Identify which cell holds the provided text, then report its (X, Y) central coordinate. 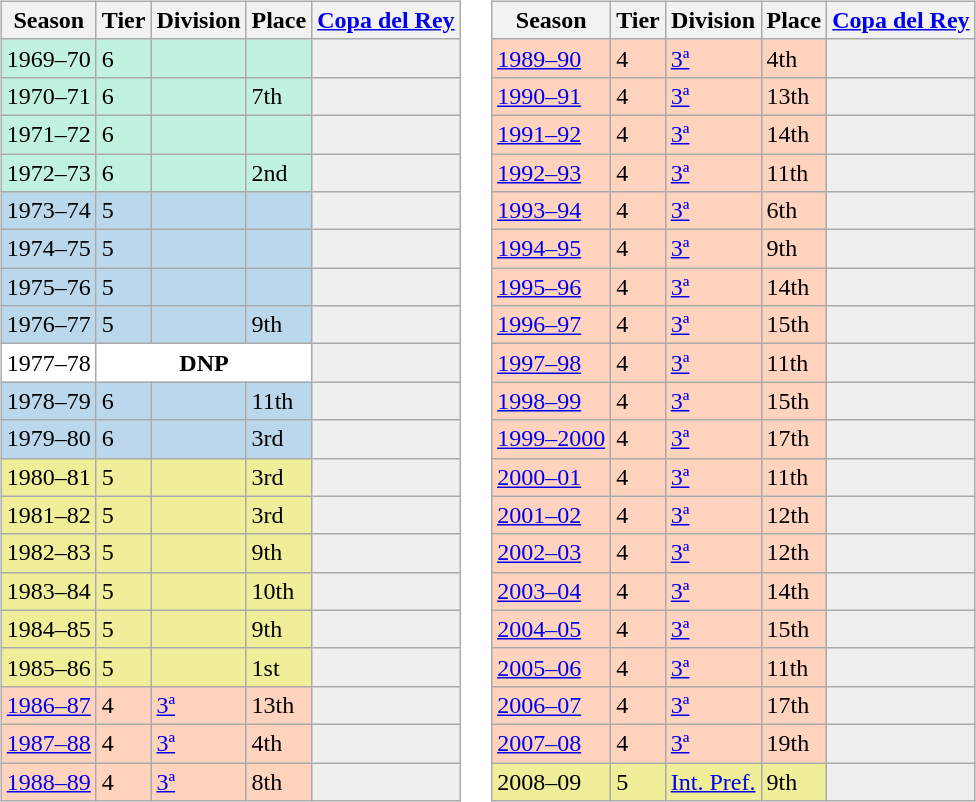
19th (794, 743)
1992–93 (552, 173)
1974–75 (48, 249)
2005–06 (552, 667)
1976–77 (48, 325)
1972–73 (48, 173)
2002–03 (552, 553)
1995–96 (552, 287)
1980–81 (48, 477)
2003–04 (552, 591)
1979–80 (48, 439)
1982–83 (48, 553)
1989–90 (552, 58)
1993–94 (552, 211)
1997–98 (552, 363)
6th (794, 211)
1998–99 (552, 401)
2000–01 (552, 477)
10th (279, 591)
Int. Pref. (713, 781)
1975–76 (48, 287)
1981–82 (48, 515)
1977–78 (48, 363)
7th (279, 96)
1996–97 (552, 325)
1988–89 (48, 781)
1970–71 (48, 96)
2001–02 (552, 515)
1986–87 (48, 705)
DNP (204, 363)
1994–95 (552, 249)
1969–70 (48, 58)
2006–07 (552, 705)
2007–08 (552, 743)
1990–91 (552, 96)
1st (279, 667)
1985–86 (48, 667)
1983–84 (48, 591)
1991–92 (552, 134)
1999–2000 (552, 439)
1971–72 (48, 134)
1973–74 (48, 211)
1984–85 (48, 629)
2008–09 (552, 781)
1987–88 (48, 743)
8th (279, 781)
2004–05 (552, 629)
1978–79 (48, 401)
2nd (279, 173)
